Provide the (X, Y) coordinate of the cell's center where the given text is located.  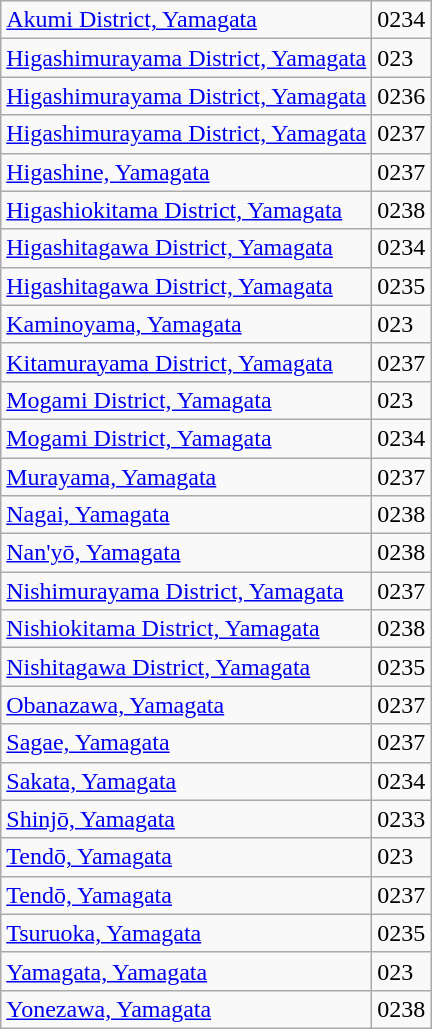
Nishiokitama District, Yamagata (186, 629)
Sagae, Yamagata (186, 743)
Shinjō, Yamagata (186, 819)
0233 (402, 819)
Higashine, Yamagata (186, 172)
Obanazawa, Yamagata (186, 705)
0236 (402, 96)
Sakata, Yamagata (186, 781)
Higashiokitama District, Yamagata (186, 210)
Nishimurayama District, Yamagata (186, 591)
Nagai, Yamagata (186, 515)
Nan'yō, Yamagata (186, 553)
Tsuruoka, Yamagata (186, 933)
Nishitagawa District, Yamagata (186, 667)
Murayama, Yamagata (186, 477)
Yonezawa, Yamagata (186, 1009)
Kaminoyama, Yamagata (186, 324)
Kitamurayama District, Yamagata (186, 362)
Yamagata, Yamagata (186, 971)
Akumi District, Yamagata (186, 20)
